Scan for the cell matching the given text and deliver its (x, y) coordinate at center. 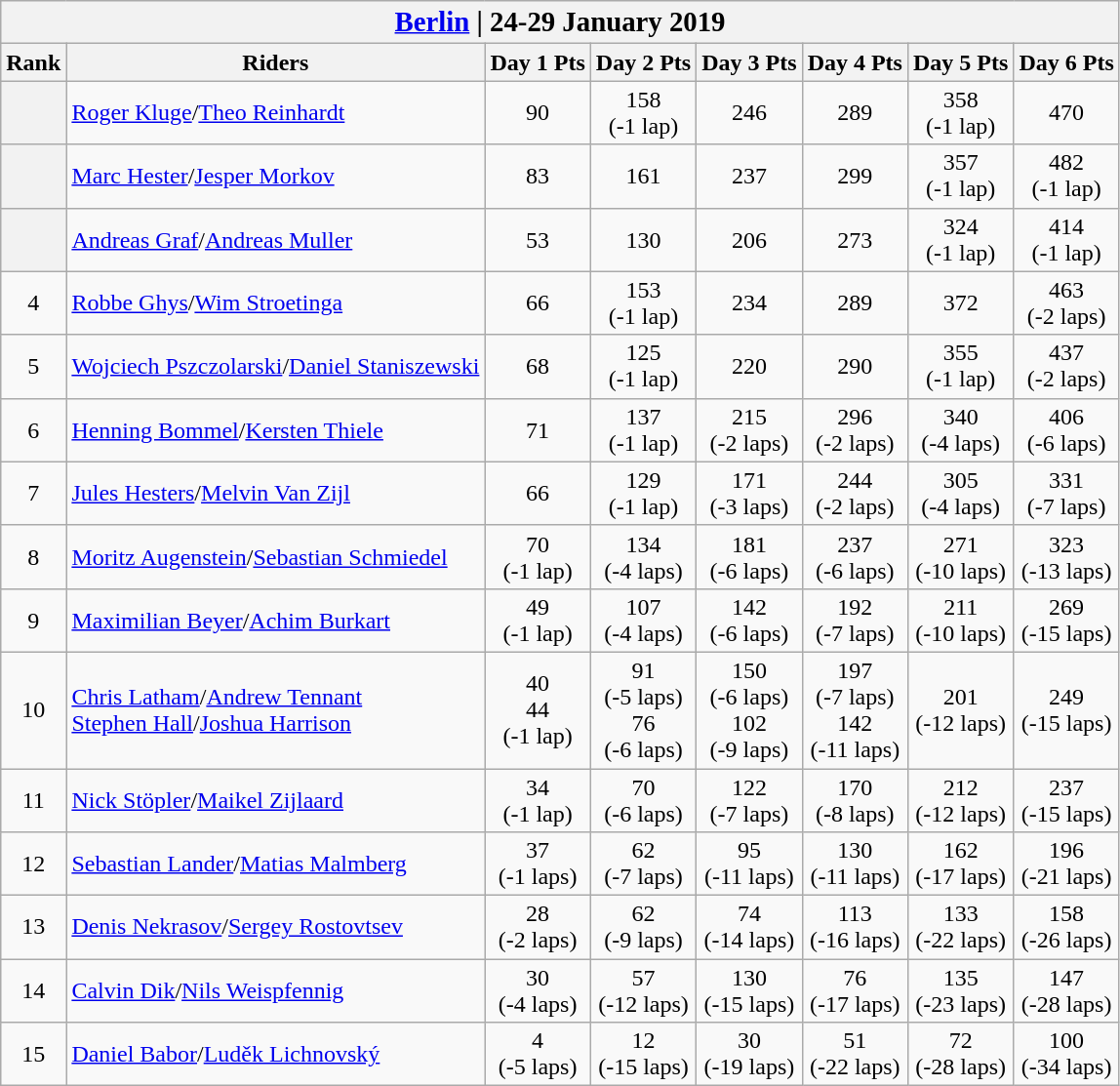
161 (643, 176)
Roger Kluge/Theo Reinhardt (275, 113)
192(-7 laps) (855, 621)
437(-2 laps) (1066, 367)
10 (33, 710)
9 (33, 621)
30(-4 laps) (538, 991)
273 (855, 240)
Wojciech Pszczolarski/Daniel Staniszewski (275, 367)
133(-22 laps) (960, 927)
324(-1 lap) (960, 240)
130(-11 laps) (855, 865)
62(-7 laps) (643, 865)
Day 2 Pts (643, 62)
100(-34 laps) (1066, 1054)
158(-26 laps) (1066, 927)
91(-5 laps)76(-6 laps) (643, 710)
181(-6 laps) (749, 556)
83 (538, 176)
134(-4 laps) (643, 556)
Day 4 Pts (855, 62)
170(-8 laps) (855, 800)
71 (538, 429)
271(-10 laps) (960, 556)
15 (33, 1054)
72(-28 laps) (960, 1054)
4 (33, 302)
470 (1066, 113)
153(-1 lap) (643, 302)
237(-15 laps) (1066, 800)
Jules Hesters/Melvin Van Zijl (275, 494)
4(-5 laps) (538, 1054)
51(-22 laps) (855, 1054)
107(-4 laps) (643, 621)
171(-3 laps) (749, 494)
Chris Latham/Andrew Tennant Stephen Hall/Joshua Harrison (275, 710)
Daniel Babor/Luděk Lichnovský (275, 1054)
482(-1 lap) (1066, 176)
68 (538, 367)
244(-2 laps) (855, 494)
74(-14 laps) (749, 927)
Calvin Dik/Nils Weispfennig (275, 991)
237(-6 laps) (855, 556)
49(-1 lap) (538, 621)
135(-23 laps) (960, 991)
Andreas Graf/Andreas Muller (275, 240)
57(-12 laps) (643, 991)
220 (749, 367)
206 (749, 240)
Henning Bommel/Kersten Thiele (275, 429)
463(-2 laps) (1066, 302)
125(-1 lap) (643, 367)
296(-2 laps) (855, 429)
Nick Stöpler/Maikel Zijlaard (275, 800)
212(-12 laps) (960, 800)
358(-1 lap) (960, 113)
357(-1 lap) (960, 176)
129(-1 lap) (643, 494)
305(-4 laps) (960, 494)
95(-11 laps) (749, 865)
Marc Hester/Jesper Morkov (275, 176)
7 (33, 494)
76(-17 laps) (855, 991)
Day 6 Pts (1066, 62)
201(-12 laps) (960, 710)
197(-7 laps)142(-11 laps) (855, 710)
Maximilian Beyer/Achim Burkart (275, 621)
142(-6 laps) (749, 621)
Riders (275, 62)
237 (749, 176)
14 (33, 991)
62(-9 laps) (643, 927)
340(-4 laps) (960, 429)
130(-15 laps) (749, 991)
13 (33, 927)
90 (538, 113)
4044(-1 lap) (538, 710)
269(-15 laps) (1066, 621)
211(-10 laps) (960, 621)
323(-13 laps) (1066, 556)
113(-16 laps) (855, 927)
Rank (33, 62)
130 (643, 240)
249(-15 laps) (1066, 710)
30(-19 laps) (749, 1054)
11 (33, 800)
Sebastian Lander/Matias Malmberg (275, 865)
215(-2 laps) (749, 429)
414(-1 lap) (1066, 240)
150(-6 laps)102(-9 laps) (749, 710)
158(-1 lap) (643, 113)
137(-1 lap) (643, 429)
372 (960, 302)
331(-7 laps) (1066, 494)
Robbe Ghys/Wim Stroetinga (275, 302)
Day 1 Pts (538, 62)
406(-6 laps) (1066, 429)
34(-1 lap) (538, 800)
Denis Nekrasov/Sergey Rostovtsev (275, 927)
12 (33, 865)
6 (33, 429)
8 (33, 556)
53 (538, 240)
Day 5 Pts (960, 62)
196(-21 laps) (1066, 865)
28(-2 laps) (538, 927)
12(-15 laps) (643, 1054)
246 (749, 113)
5 (33, 367)
122(-7 laps) (749, 800)
162(-17 laps) (960, 865)
Berlin | 24-29 January 2019 (560, 22)
299 (855, 176)
290 (855, 367)
Moritz Augenstein/Sebastian Schmiedel (275, 556)
37(-1 laps) (538, 865)
70(-6 laps) (643, 800)
70(-1 lap) (538, 556)
147(-28 laps) (1066, 991)
Day 3 Pts (749, 62)
355(-1 lap) (960, 367)
234 (749, 302)
